Search for the cell housing the specified text and yield its [x, y] center coordinate. 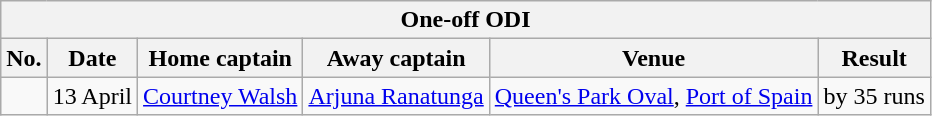
Home captain [220, 58]
Arjuna Ranatunga [396, 96]
Date [92, 58]
Queen's Park Oval, Port of Spain [654, 96]
Venue [654, 58]
No. [24, 58]
Away captain [396, 58]
Courtney Walsh [220, 96]
by 35 runs [874, 96]
13 April [92, 96]
One-off ODI [466, 20]
Result [874, 58]
